Determine the (X, Y) coordinate at the center of the cell enclosing the given text.  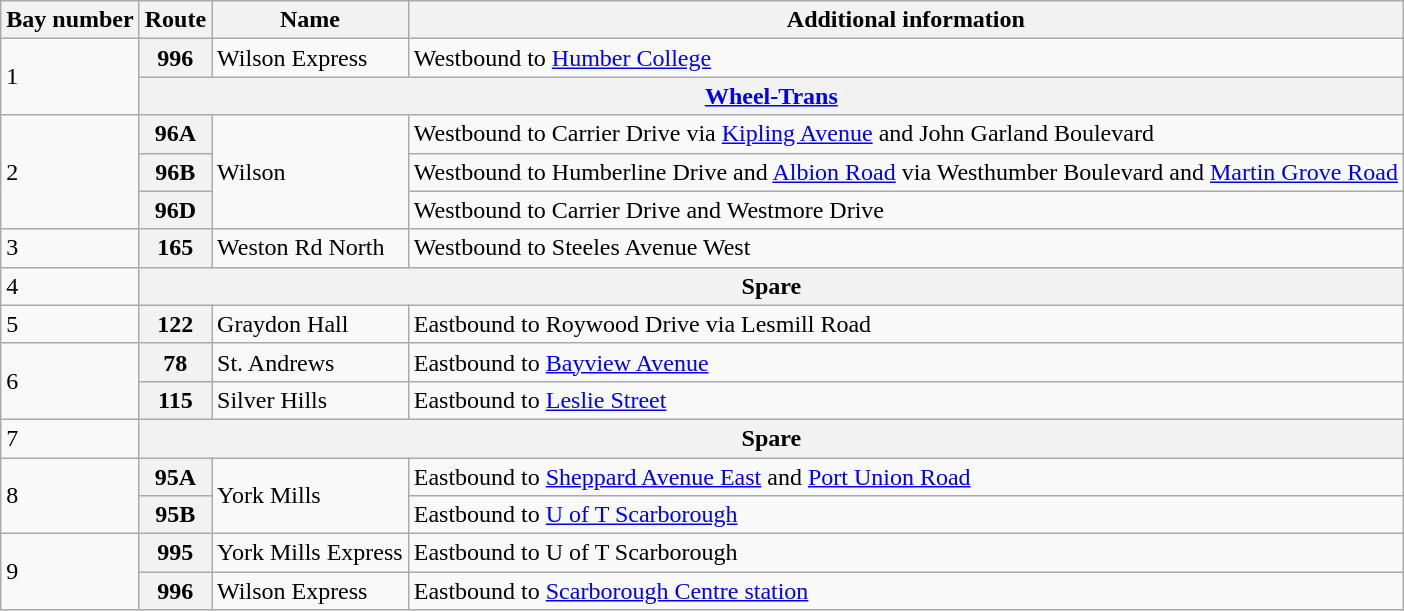
Graydon Hall (310, 324)
Route (175, 20)
4 (70, 286)
Westbound to Carrier Drive and Westmore Drive (906, 210)
Wheel-Trans (771, 96)
Weston Rd North (310, 248)
122 (175, 324)
5 (70, 324)
Eastbound to Roywood Drive via Lesmill Road (906, 324)
Westbound to Humberline Drive and Albion Road via Westhumber Boulevard and Martin Grove Road (906, 172)
115 (175, 400)
7 (70, 438)
995 (175, 553)
Silver Hills (310, 400)
8 (70, 496)
Eastbound to Scarborough Centre station (906, 591)
96B (175, 172)
York Mills Express (310, 553)
Westbound to Steeles Avenue West (906, 248)
95B (175, 515)
Wilson (310, 172)
6 (70, 381)
St. Andrews (310, 362)
Bay number (70, 20)
1 (70, 77)
3 (70, 248)
Westbound to Carrier Drive via Kipling Avenue and John Garland Boulevard (906, 134)
96A (175, 134)
96D (175, 210)
78 (175, 362)
York Mills (310, 496)
2 (70, 172)
Westbound to Humber College (906, 58)
165 (175, 248)
Name (310, 20)
95A (175, 477)
9 (70, 572)
Eastbound to Bayview Avenue (906, 362)
Eastbound to Sheppard Avenue East and Port Union Road (906, 477)
Additional information (906, 20)
Eastbound to Leslie Street (906, 400)
